Search for the cell housing the specified text and yield its [X, Y] center coordinate. 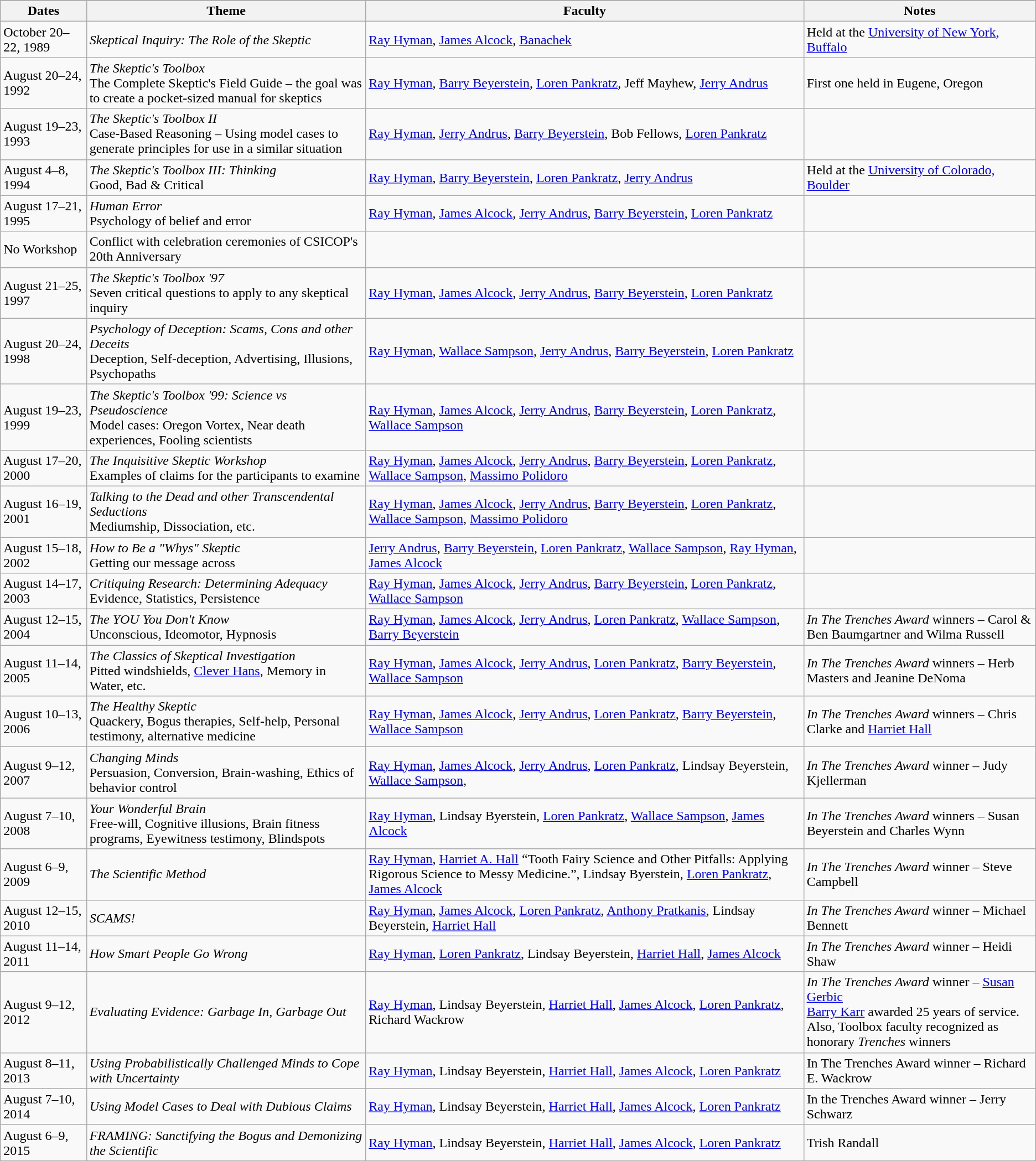
Theme [226, 11]
August 7–10, 2008 [43, 823]
August 16–19, 2001 [43, 511]
No Workshop [43, 249]
Ray Hyman, Barry Beyerstein, Loren Pankratz, Jeff Mayhew, Jerry Andrus [584, 83]
In The Trenches Award winners – Herb Masters and Jeanine DeNoma [920, 671]
In The Trenches Award winner – Richard E. Wackrow [920, 1070]
August 11–14, 2011 [43, 954]
August 11–14, 2005 [43, 671]
SCAMS! [226, 918]
Ray Hyman, Jerry Andrus, Barry Beyerstein, Bob Fellows, Loren Pankratz [584, 134]
Ray Hyman, Lindsay Byerstein, Loren Pankratz, Wallace Sampson, James Alcock [584, 823]
Critiquing Research: Determining Adequacy Evidence, Statistics, Persistence [226, 591]
August 15–18, 2002 [43, 554]
Using Model Cases to Deal with Dubious Claims [226, 1107]
How to Be a "Whys" Skeptic Getting our message across [226, 554]
August 10–13, 2006 [43, 722]
In The Trenches Award winner – Michael Bennett [920, 918]
August 9–12, 2007 [43, 773]
The Inquisitive Skeptic Workshop Examples of claims for the participants to examine [226, 468]
Jerry Andrus, Barry Beyerstein, Loren Pankratz, Wallace Sampson, Ray Hyman, James Alcock [584, 554]
August 19–23, 1993 [43, 134]
In The Trenches Award winner – Susan Gerbic Barry Karr awarded 25 years of service. Also, Toolbox faculty recognized as honorary Trenches winners [920, 1012]
August 8–11, 2013 [43, 1070]
The Skeptic's Toolbox '97 Seven critical questions to apply to any skeptical inquiry [226, 293]
Ray Hyman, Wallace Sampson, Jerry Andrus, Barry Beyerstein, Loren Pankratz [584, 351]
In the Trenches Award winner – Jerry Schwarz [920, 1107]
FRAMING: Sanctifying the Bogus and Demonizing the Scientific [226, 1142]
The Skeptic's Toolbox '99: Science vs Pseudoscience Model cases: Oregon Vortex, Near death experiences, Fooling scientists [226, 417]
Psychology of Deception: Scams, Cons and other Deceits Deception, Self-deception, Advertising, Illusions, Psychopaths [226, 351]
August 20–24, 1992 [43, 83]
Changing Minds Persuasion, Conversion, Brain-washing, Ethics of behavior control [226, 773]
The Scientific Method [226, 874]
The Healthy Skeptic Quackery, Bogus therapies, Self-help, Personal testimony, alternative medicine [226, 722]
The Skeptic's Toolbox II Case-Based Reasoning – Using model cases to generate principles for use in a similar situation [226, 134]
August 4–8, 1994 [43, 177]
Ray Hyman, James Alcock, Jerry Andrus, Loren Pankratz, Lindsay Beyerstein, Wallace Sampson, [584, 773]
In The Trenches Award winner – Judy Kjellerman [920, 773]
August 21–25, 1997 [43, 293]
Ray Hyman, James Alcock, Jerry Andrus, Loren Pankratz, Wallace Sampson, Barry Beyerstein [584, 628]
How Smart People Go Wrong [226, 954]
Held at the University of New York, Buffalo [920, 40]
Ray Hyman, Barry Beyerstein, Loren Pankratz, Jerry Andrus [584, 177]
October 20–22, 1989 [43, 40]
Conflict with celebration ceremonies of CSICOP's 20th Anniversary [226, 249]
The Skeptic's Toolbox The Complete Skeptic's Field Guide – the goal was to create a pocket-sized manual for skeptics [226, 83]
Trish Randall [920, 1142]
August 6–9, 2009 [43, 874]
In The Trenches Award winner – Steve Campbell [920, 874]
In The Trenches Award winners – Chris Clarke and Harriet Hall [920, 722]
The Skeptic's Toolbox III: Thinking Good, Bad & Critical [226, 177]
Ray Hyman, James Alcock, Banachek [584, 40]
August 17–21, 1995 [43, 214]
In The Trenches Award winner – Heidi Shaw [920, 954]
In The Trenches Award winners – Susan Beyerstein and Charles Wynn [920, 823]
August 14–17, 2003 [43, 591]
Evaluating Evidence: Garbage In, Garbage Out [226, 1012]
Skeptical Inquiry: The Role of the Skeptic [226, 40]
Ray Hyman, James Alcock, Loren Pankratz, Anthony Pratkanis, Lindsay Beyerstein, Harriet Hall [584, 918]
Dates [43, 11]
In The Trenches Award winners – Carol & Ben Baumgartner and Wilma Russell [920, 628]
Talking to the Dead and other Transcendental Seductions Mediumship, Dissociation, etc. [226, 511]
First one held in Eugene, Oregon [920, 83]
Ray Hyman, Loren Pankratz, Lindsay Beyerstein, Harriet Hall, James Alcock [584, 954]
The YOU You Don't Know Unconscious, Ideomotor, Hypnosis [226, 628]
August 6–9, 2015 [43, 1142]
Faculty [584, 11]
August 20–24, 1998 [43, 351]
August 12–15, 2010 [43, 918]
August 7–10, 2014 [43, 1107]
Your Wonderful Brain Free-will, Cognitive illusions, Brain fitness programs, Eyewitness testimony, Blindspots [226, 823]
August 19–23, 1999 [43, 417]
Held at the University of Colorado, Boulder [920, 177]
Ray Hyman, Lindsay Beyerstein, Harriet Hall, James Alcock, Loren Pankratz, Richard Wackrow [584, 1012]
Human Error Psychology of belief and error [226, 214]
August 9–12, 2012 [43, 1012]
August 12–15, 2004 [43, 628]
August 17–20, 2000 [43, 468]
Using Probabilistically Challenged Minds to Cope with Uncertainty [226, 1070]
The Classics of Skeptical Investigation Pitted windshields, Clever Hans, Memory in Water, etc. [226, 671]
Notes [920, 11]
